Determine the [X, Y] coordinate at the center of the cell enclosing the given text.  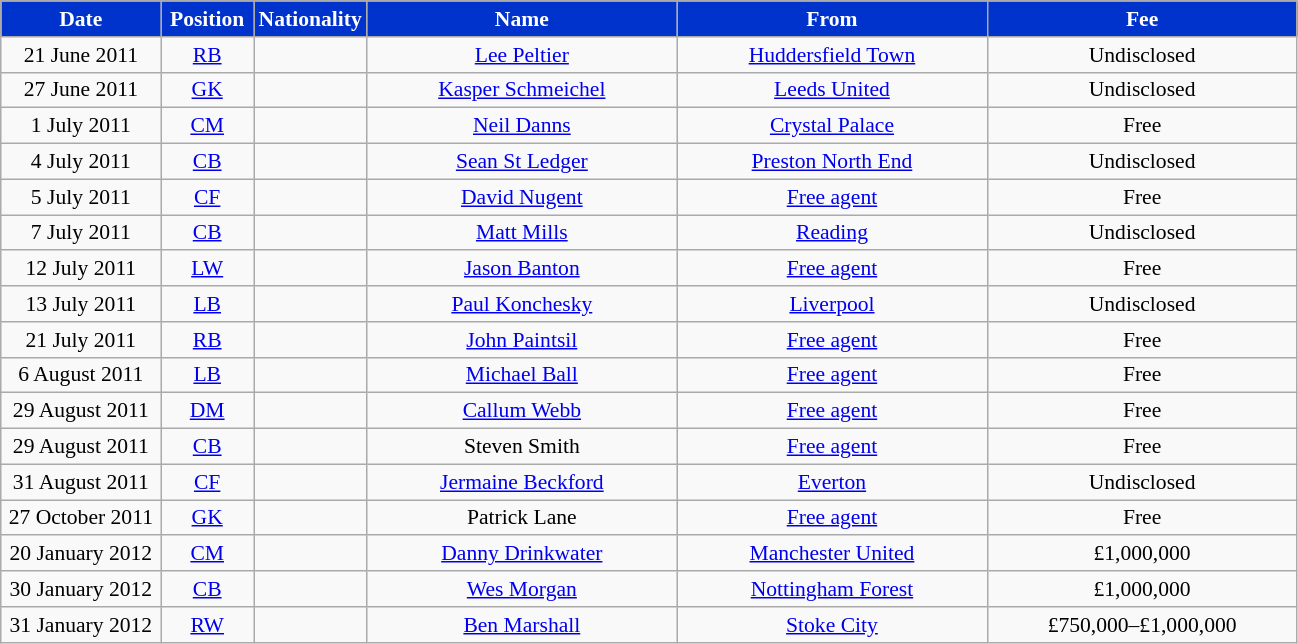
4 July 2011 [81, 162]
RW [208, 625]
Crystal Palace [832, 126]
Nationality [310, 19]
Neil Danns [522, 126]
Preston North End [832, 162]
Jason Banton [522, 269]
Patrick Lane [522, 518]
21 June 2011 [81, 55]
Michael Ball [522, 375]
Steven Smith [522, 447]
20 January 2012 [81, 554]
27 October 2011 [81, 518]
30 January 2012 [81, 589]
Reading [832, 233]
Fee [1142, 19]
Leeds United [832, 90]
Kasper Schmeichel [522, 90]
Name [522, 19]
7 July 2011 [81, 233]
Paul Konchesky [522, 304]
Lee Peltier [522, 55]
Stoke City [832, 625]
Nottingham Forest [832, 589]
DM [208, 411]
Liverpool [832, 304]
1 July 2011 [81, 126]
Wes Morgan [522, 589]
From [832, 19]
21 July 2011 [81, 340]
12 July 2011 [81, 269]
£750,000–£1,000,000 [1142, 625]
Jermaine Beckford [522, 482]
13 July 2011 [81, 304]
5 July 2011 [81, 197]
Ben Marshall [522, 625]
31 August 2011 [81, 482]
Date [81, 19]
27 June 2011 [81, 90]
6 August 2011 [81, 375]
David Nugent [522, 197]
Manchester United [832, 554]
31 January 2012 [81, 625]
Matt Mills [522, 233]
John Paintsil [522, 340]
LW [208, 269]
Everton [832, 482]
Callum Webb [522, 411]
Sean St Ledger [522, 162]
Danny Drinkwater [522, 554]
Position [208, 19]
Huddersfield Town [832, 55]
